Output the [X, Y] coordinate of the center of the cell containing the given text.  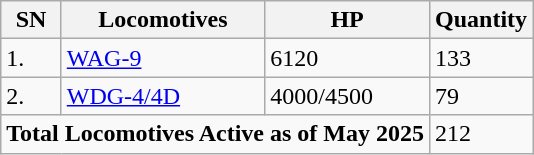
1. [31, 58]
Locomotives [162, 20]
WDG-4/4D [162, 96]
133 [482, 58]
79 [482, 96]
WAG-9 [162, 58]
212 [482, 134]
6120 [348, 58]
Total Locomotives Active as of May 2025 [216, 134]
Quantity [482, 20]
SN [31, 20]
4000/4500 [348, 96]
2. [31, 96]
HP [348, 20]
